Scan for the cell matching the given text and deliver its (X, Y) coordinate at center. 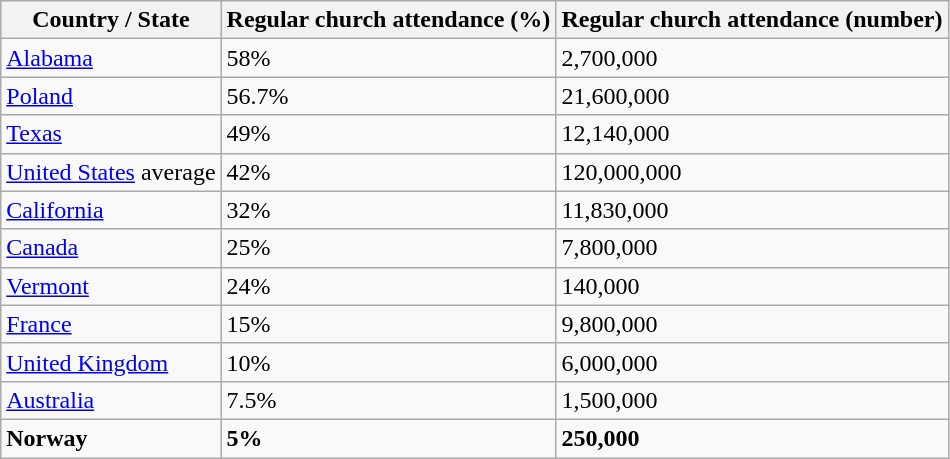
Australia (111, 400)
11,830,000 (752, 210)
Regular church attendance (%) (388, 20)
Regular church attendance (number) (752, 20)
Alabama (111, 58)
United States average (111, 172)
32% (388, 210)
49% (388, 134)
Norway (111, 438)
9,800,000 (752, 324)
42% (388, 172)
56.7% (388, 96)
21,600,000 (752, 96)
California (111, 210)
120,000,000 (752, 172)
Texas (111, 134)
France (111, 324)
58% (388, 58)
6,000,000 (752, 362)
25% (388, 248)
24% (388, 286)
7.5% (388, 400)
7,800,000 (752, 248)
United Kingdom (111, 362)
2,700,000 (752, 58)
Poland (111, 96)
10% (388, 362)
1,500,000 (752, 400)
15% (388, 324)
5% (388, 438)
Canada (111, 248)
Vermont (111, 286)
140,000 (752, 286)
250,000 (752, 438)
12,140,000 (752, 134)
Country / State (111, 20)
